Locate the cell with the specified text and output its [x, y] center coordinate. 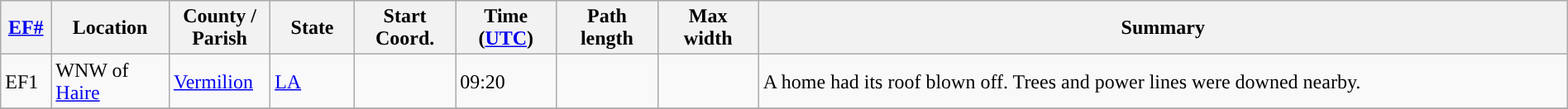
Vermilion [219, 81]
State [313, 28]
Time (UTC) [506, 28]
Max width [708, 28]
Summary [1163, 28]
EF1 [26, 81]
Start Coord. [404, 28]
09:20 [506, 81]
County / Parish [219, 28]
Location [111, 28]
EF# [26, 28]
WNW of Haire [111, 81]
Path length [607, 28]
LA [313, 81]
A home had its roof blown off. Trees and power lines were downed nearby. [1163, 81]
